Find where the given text appears and provide that cell's center as [x, y] coordinate. 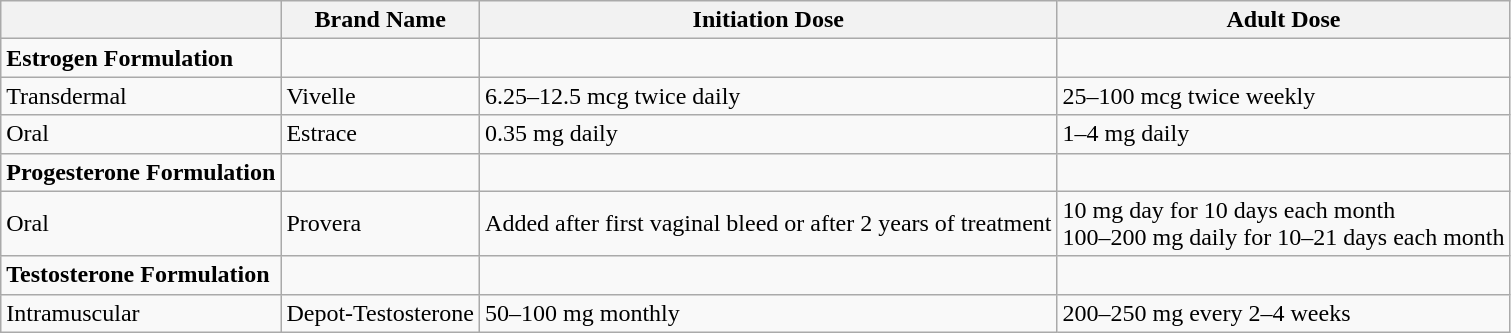
Transdermal [141, 96]
Intramuscular [141, 313]
Testosterone Formulation [141, 275]
25–100 mcg twice weekly [1284, 96]
Progesterone Formulation [141, 172]
Added after first vaginal bleed or after 2 years of treatment [768, 224]
0.35 mg daily [768, 134]
Estrace [380, 134]
6.25–12.5 mcg twice daily [768, 96]
Provera [380, 224]
Initiation Dose [768, 20]
Depot-Testosterone [380, 313]
1–4 mg daily [1284, 134]
Brand Name [380, 20]
10 mg day for 10 days each month100–200 mg daily for 10–21 days each month [1284, 224]
200–250 mg every 2–4 weeks [1284, 313]
Adult Dose [1284, 20]
Vivelle [380, 96]
50–100 mg monthly [768, 313]
Estrogen Formulation [141, 58]
